Scan for the cell matching the given text and deliver its (X, Y) coordinate at center. 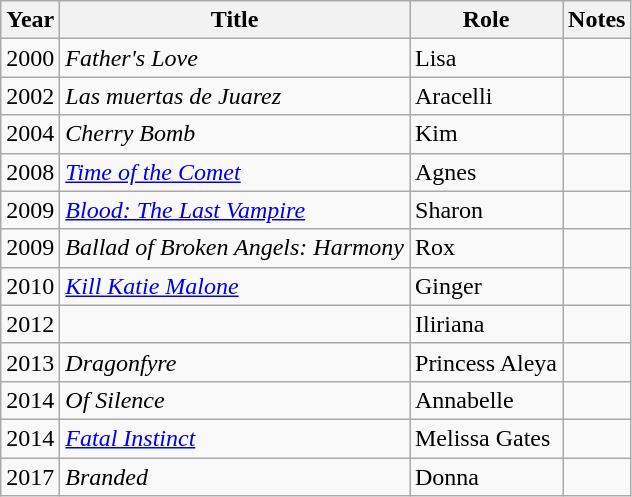
Kill Katie Malone (235, 286)
Dragonfyre (235, 362)
Aracelli (486, 96)
Rox (486, 248)
Notes (597, 20)
Kim (486, 134)
2008 (30, 172)
2013 (30, 362)
Ginger (486, 286)
Princess Aleya (486, 362)
Title (235, 20)
Branded (235, 477)
2004 (30, 134)
Fatal Instinct (235, 438)
2000 (30, 58)
Melissa Gates (486, 438)
Year (30, 20)
Donna (486, 477)
Blood: The Last Vampire (235, 210)
Cherry Bomb (235, 134)
Time of the Comet (235, 172)
Of Silence (235, 400)
2017 (30, 477)
Lisa (486, 58)
Iliriana (486, 324)
Sharon (486, 210)
Role (486, 20)
2010 (30, 286)
Ballad of Broken Angels: Harmony (235, 248)
Agnes (486, 172)
2012 (30, 324)
Father's Love (235, 58)
Annabelle (486, 400)
Las muertas de Juarez (235, 96)
2002 (30, 96)
